Search for the cell housing the specified text and yield its [x, y] center coordinate. 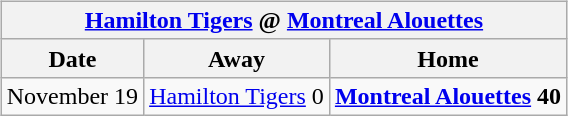
Away [237, 58]
Hamilton Tigers @ Montreal Alouettes [284, 20]
Home [448, 58]
Montreal Alouettes 40 [448, 96]
Date [72, 58]
Hamilton Tigers 0 [237, 96]
November 19 [72, 96]
